Return the (x, y) coordinate for the center point of the cell that contains the specified text.  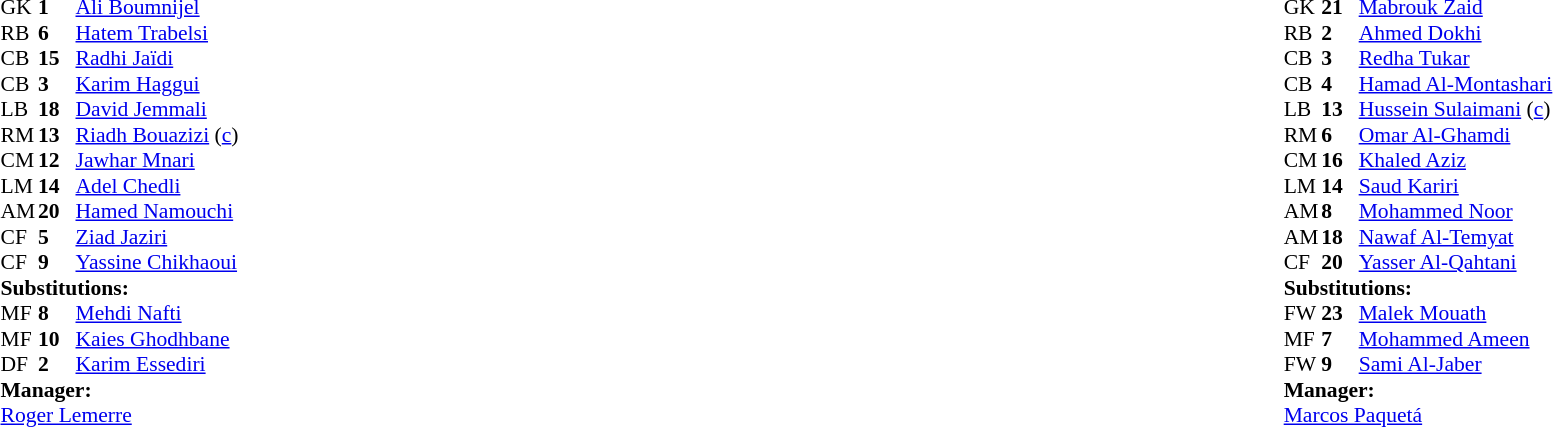
23 (1340, 313)
Hatem Trabelsi (158, 33)
Malek Mouath (1456, 313)
Mehdi Nafti (158, 313)
Khaled Aziz (1456, 161)
Yasser Al-Qahtani (1456, 263)
Hamed Namouchi (158, 211)
7 (1340, 339)
Hussein Sulaimani (c) (1456, 109)
Radhi Jaïdi (158, 59)
Omar Al-Ghamdi (1456, 135)
Karim Haggui (158, 84)
12 (57, 161)
Sami Al-Jaber (1456, 365)
David Jemmali (158, 109)
Yassine Chikhaoui (158, 263)
DF (19, 365)
Ziad Jaziri (158, 237)
Riadh Bouazizi (c) (158, 135)
Nawaf Al-Temyat (1456, 237)
Ahmed Dokhi (1456, 33)
Mohammed Noor (1456, 211)
Redha Tukar (1456, 59)
4 (1340, 84)
5 (57, 237)
10 (57, 339)
Kaies Ghodhbane (158, 339)
Hamad Al-Montashari (1456, 84)
Saud Kariri (1456, 186)
Mohammed Ameen (1456, 339)
Adel Chedli (158, 186)
15 (57, 59)
16 (1340, 161)
Karim Essediri (158, 365)
Jawhar Mnari (158, 161)
